Search for the cell housing the specified text and yield its (x, y) center coordinate. 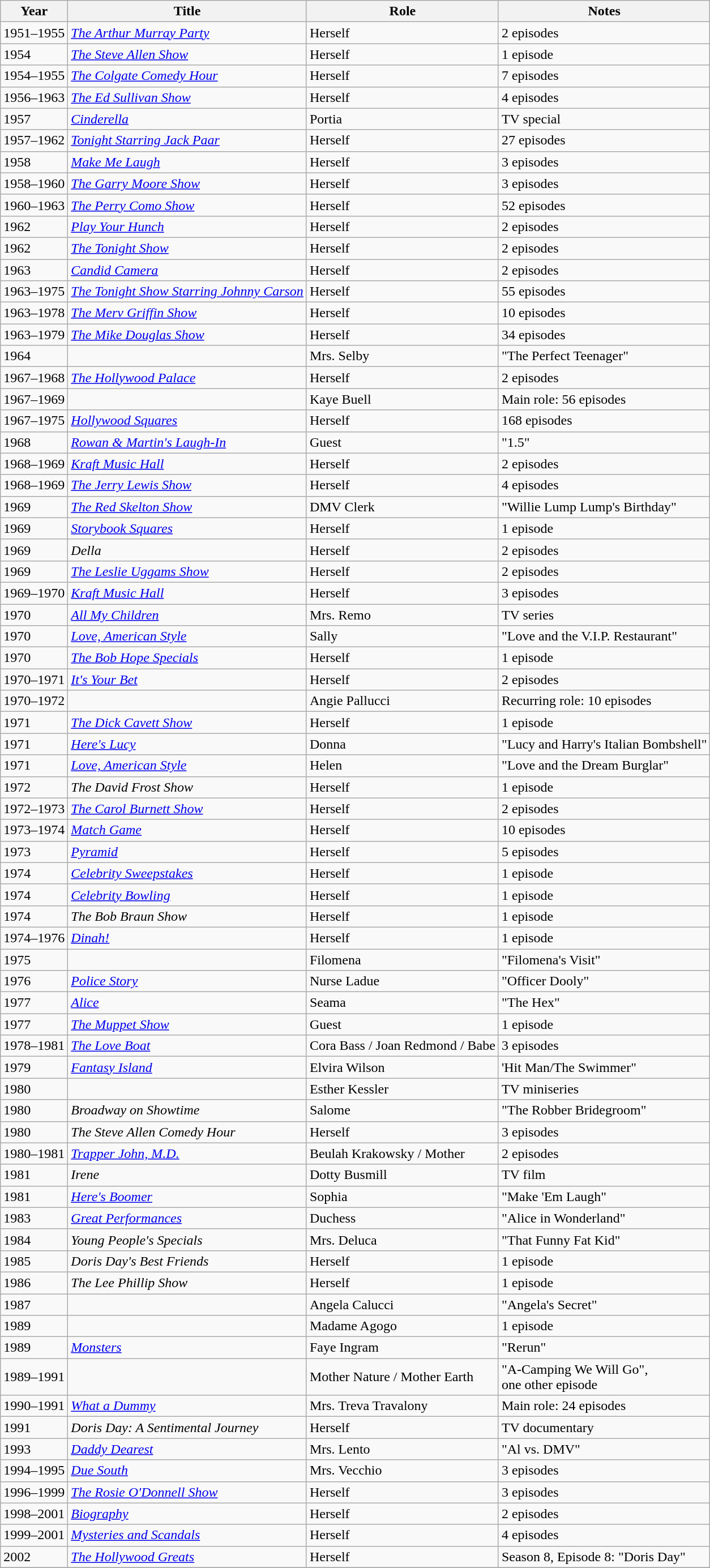
"The Hex" (604, 1003)
1969–1970 (34, 593)
1958 (34, 162)
TV series (604, 614)
Main role: 56 episodes (604, 399)
Mrs. Treva Travalony (402, 1406)
Della (187, 550)
The Mike Douglas Show (187, 335)
1975 (34, 960)
1968 (34, 442)
"Alice in Wonderland" (604, 1218)
"Officer Dooly" (604, 981)
Title (187, 11)
1963–1975 (34, 292)
Monsters (187, 1348)
1957–1962 (34, 140)
The Love Boat (187, 1046)
1963–1979 (34, 335)
2002 (34, 1557)
Doris Day: A Sentimental Journey (187, 1428)
Rowan & Martin's Laugh-In (187, 442)
Madame Agogo (402, 1326)
"The Robber Bridegroom" (604, 1110)
All My Children (187, 614)
The Bob Hope Specials (187, 658)
1987 (34, 1304)
1954–1955 (34, 76)
TV miniseries (604, 1089)
Recurring role: 10 episodes (604, 701)
"Love and the Dream Burglar" (604, 766)
1958–1960 (34, 183)
Angela Calucci (402, 1304)
1967–1968 (34, 378)
The Dick Cavett Show (187, 723)
Year (34, 11)
Dinah! (187, 938)
Sophia (402, 1197)
1954 (34, 54)
5 episodes (604, 852)
1967–1969 (34, 399)
Fantasy Island (187, 1067)
Make Me Laugh (187, 162)
Biography (187, 1514)
Mrs. Lento (402, 1449)
Cinderella (187, 119)
Salome (402, 1110)
TV documentary (604, 1428)
Mrs. Deluca (402, 1240)
Filomena (402, 960)
Pyramid (187, 852)
1970–1972 (34, 701)
1967–1975 (34, 421)
52 episodes (604, 205)
1996–1999 (34, 1492)
Match Game (187, 830)
"Angela's Secret" (604, 1304)
1994–1995 (34, 1471)
The Rosie O'Donnell Show (187, 1492)
1960–1963 (34, 205)
Seama (402, 1003)
1989–1991 (34, 1377)
1983 (34, 1218)
The Arthur Murray Party (187, 33)
Portia (402, 119)
The Tonight Show Starring Johnny Carson (187, 292)
The Hollywood Palace (187, 378)
1963 (34, 270)
The Perry Como Show (187, 205)
The Garry Moore Show (187, 183)
The Lee Phillip Show (187, 1283)
1951–1955 (34, 33)
Angie Pallucci (402, 701)
Duchess (402, 1218)
"Rerun" (604, 1348)
The Colgate Comedy Hour (187, 76)
1979 (34, 1067)
Mrs. Vecchio (402, 1471)
Play Your Hunch (187, 227)
1964 (34, 356)
Beulah Krakowsky / Mother (402, 1153)
Mrs. Selby (402, 356)
1963–1978 (34, 313)
Dotty Busmill (402, 1175)
Celebrity Bowling (187, 895)
Main role: 24 episodes (604, 1406)
1993 (34, 1449)
Candid Camera (187, 270)
Irene (187, 1175)
"Al vs. DMV" (604, 1449)
1985 (34, 1261)
The Red Skelton Show (187, 507)
The David Frost Show (187, 787)
The Steve Allen Show (187, 54)
Trapper John, M.D. (187, 1153)
7 episodes (604, 76)
168 episodes (604, 421)
"Love and the V.I.P. Restaurant" (604, 636)
1980–1981 (34, 1153)
Police Story (187, 981)
55 episodes (604, 292)
1957 (34, 119)
1990–1991 (34, 1406)
1972 (34, 787)
Season 8, Episode 8: "Doris Day" (604, 1557)
1970–1971 (34, 680)
TV special (604, 119)
Donna (402, 744)
1974–1976 (34, 938)
The Tonight Show (187, 248)
"A-Camping We Will Go",one other episode (604, 1377)
1973 (34, 852)
Mrs. Remo (402, 614)
"Make 'Em Laugh" (604, 1197)
The Steve Allen Comedy Hour (187, 1132)
Elvira Wilson (402, 1067)
Role (402, 11)
"Lucy and Harry's Italian Bombshell" (604, 744)
Due South (187, 1471)
1978–1981 (34, 1046)
It's Your Bet (187, 680)
34 episodes (604, 335)
The Hollywood Greats (187, 1557)
The Muppet Show (187, 1024)
Broadway on Showtime (187, 1110)
'Hit Man/The Swimmer" (604, 1067)
Sally (402, 636)
Notes (604, 11)
Celebrity Sweepstakes (187, 873)
Doris Day's Best Friends (187, 1261)
"The Perfect Teenager" (604, 356)
The Jerry Lewis Show (187, 485)
1999–2001 (34, 1535)
The Merv Griffin Show (187, 313)
The Ed Sullivan Show (187, 97)
1984 (34, 1240)
Here's Lucy (187, 744)
The Bob Braun Show (187, 916)
Helen (402, 766)
Faye Ingram (402, 1348)
1976 (34, 981)
"1.5" (604, 442)
Mysteries and Scandals (187, 1535)
Here's Boomer (187, 1197)
Alice (187, 1003)
1998–2001 (34, 1514)
The Carol Burnett Show (187, 809)
DMV Clerk (402, 507)
TV film (604, 1175)
"That Funny Fat Kid" (604, 1240)
Young People's Specials (187, 1240)
Cora Bass / Joan Redmond / Babe (402, 1046)
What a Dummy (187, 1406)
Esther Kessler (402, 1089)
27 episodes (604, 140)
1986 (34, 1283)
Tonight Starring Jack Paar (187, 140)
Hollywood Squares (187, 421)
1973–1974 (34, 830)
1972–1973 (34, 809)
Storybook Squares (187, 528)
Mother Nature / Mother Earth (402, 1377)
Nurse Ladue (402, 981)
"Willie Lump Lump's Birthday" (604, 507)
Kaye Buell (402, 399)
Great Performances (187, 1218)
1956–1963 (34, 97)
"Filomena's Visit" (604, 960)
The Leslie Uggams Show (187, 571)
Daddy Dearest (187, 1449)
1991 (34, 1428)
